Pinpoint the cell where the given text exists, returning its [X, Y] midpoint coordinate. 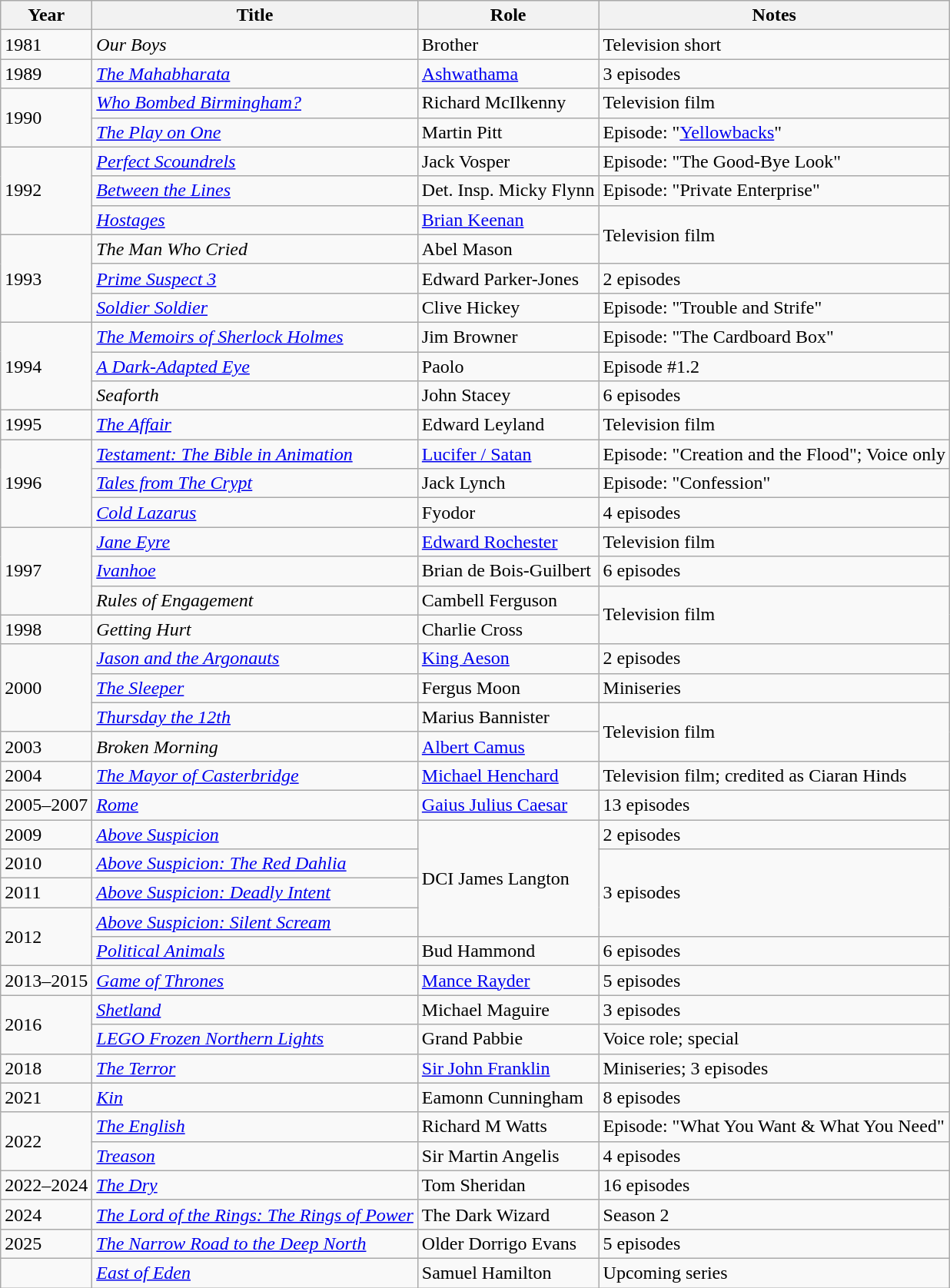
Television film; credited as Ciaran Hinds [774, 775]
1993 [46, 278]
Episode: "Private Enterprise" [774, 191]
Samuel Hamilton [508, 1273]
The Memoirs of Sherlock Holmes [255, 337]
Broken Morning [255, 746]
Episode: "Trouble and Strife" [774, 307]
Episode: "Creation and the Flood"; Voice only [774, 454]
Between the Lines [255, 191]
Rome [255, 805]
2021 [46, 1097]
1995 [46, 425]
Hostages [255, 220]
16 episodes [774, 1185]
8 episodes [774, 1097]
Episode: "Yellowbacks" [774, 132]
Tales from The Crypt [255, 483]
King Aeson [508, 659]
2013–2015 [46, 981]
A Dark-Adapted Eye [255, 367]
Paolo [508, 367]
Ivanhoe [255, 571]
13 episodes [774, 805]
The Narrow Road to the Deep North [255, 1243]
Jane Eyre [255, 542]
Political Animals [255, 951]
Prime Suspect 3 [255, 278]
1996 [46, 483]
1989 [46, 74]
Soldier Soldier [255, 307]
2000 [46, 688]
Brian de Bois-Guilbert [508, 571]
John Stacey [508, 396]
The English [255, 1127]
Richard M Watts [508, 1127]
The Affair [255, 425]
Episode: "The Good-Bye Look" [774, 161]
Season 2 [774, 1214]
Miniseries [774, 688]
1981 [46, 45]
2005–2007 [46, 805]
2018 [46, 1068]
1994 [46, 366]
The Man Who Cried [255, 249]
Older Dorrigo Evans [508, 1243]
Our Boys [255, 45]
The Play on One [255, 132]
1990 [46, 118]
Episode: "The Cardboard Box" [774, 337]
2010 [46, 864]
Getting Hurt [255, 629]
Fyodor [508, 513]
Michael Henchard [508, 775]
2025 [46, 1243]
2012 [46, 937]
2003 [46, 746]
Eamonn Cunningham [508, 1097]
Clive Hickey [508, 307]
2024 [46, 1214]
Cold Lazarus [255, 513]
Jack Vosper [508, 161]
2016 [46, 1024]
Tom Sheridan [508, 1185]
2022 [46, 1141]
Television short [774, 45]
2004 [46, 775]
Lucifer / Satan [508, 454]
Game of Thrones [255, 981]
Jason and the Argonauts [255, 659]
Episode: "Confession" [774, 483]
Det. Insp. Micky Flynn [508, 191]
Above Suspicion: Silent Scream [255, 922]
Brother [508, 45]
Bud Hammond [508, 951]
Miniseries; 3 episodes [774, 1068]
2009 [46, 834]
The Mayor of Casterbridge [255, 775]
1992 [46, 191]
Year [46, 15]
DCI James Langton [508, 878]
Sir John Franklin [508, 1068]
1997 [46, 571]
Martin Pitt [508, 132]
Gaius Julius Caesar [508, 805]
Above Suspicion: Deadly Intent [255, 893]
Above Suspicion: The Red Dahlia [255, 864]
Ashwathama [508, 74]
Fergus Moon [508, 688]
Cambell Ferguson [508, 600]
Thursday the 12th [255, 717]
Treason [255, 1156]
Albert Camus [508, 746]
1998 [46, 629]
Abel Mason [508, 249]
2011 [46, 893]
LEGO Frozen Northern Lights [255, 1039]
The Dark Wizard [508, 1214]
Sir Martin Angelis [508, 1156]
2022–2024 [46, 1185]
Michael Maguire [508, 1010]
Edward Rochester [508, 542]
Notes [774, 15]
Jim Browner [508, 337]
The Mahabharata [255, 74]
Richard McIlkenny [508, 103]
Perfect Scoundrels [255, 161]
Mance Rayder [508, 981]
Title [255, 15]
Role [508, 15]
Edward Parker-Jones [508, 278]
Seaforth [255, 396]
East of Eden [255, 1273]
Above Suspicion [255, 834]
Jack Lynch [508, 483]
Episode: "What You Want & What You Need" [774, 1127]
Charlie Cross [508, 629]
Grand Pabbie [508, 1039]
Marius Bannister [508, 717]
Upcoming series [774, 1273]
The Terror [255, 1068]
Shetland [255, 1010]
Testament: The Bible in Animation [255, 454]
Episode #1.2 [774, 367]
Rules of Engagement [255, 600]
The Dry [255, 1185]
The Sleeper [255, 688]
Kin [255, 1097]
Voice role; special [774, 1039]
Who Bombed Birmingham? [255, 103]
Brian Keenan [508, 220]
Edward Leyland [508, 425]
The Lord of the Rings: The Rings of Power [255, 1214]
